Search for the cell housing the specified text and yield its [X, Y] center coordinate. 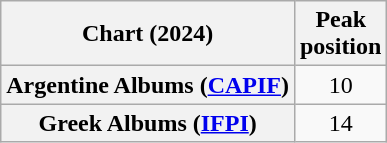
14 [340, 123]
Peakposition [340, 34]
Greek Albums (IFPI) [148, 123]
Argentine Albums (CAPIF) [148, 85]
10 [340, 85]
Chart (2024) [148, 34]
